Search for the cell housing the specified text and yield its (X, Y) center coordinate. 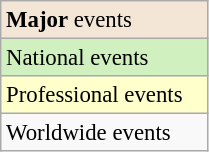
Professional events (104, 95)
National events (104, 58)
Major events (104, 20)
Worldwide events (104, 133)
